Output the (x, y) coordinate of the center of the cell containing the given text.  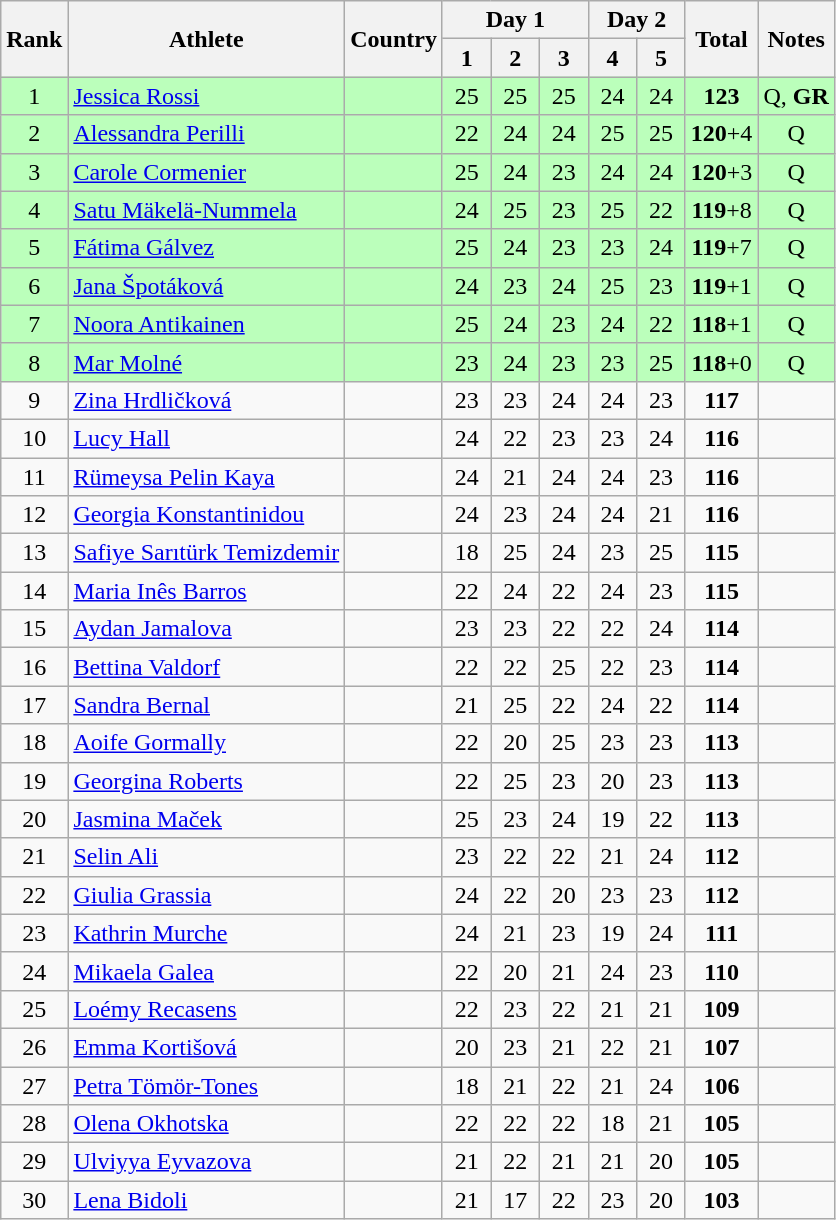
117 (722, 400)
27 (34, 1085)
Zina Hrdličková (206, 400)
8 (34, 362)
Maria Inês Barros (206, 591)
Emma Kortišová (206, 1047)
106 (722, 1085)
Mikaela Galea (206, 971)
Safiye Sarıtürk Temizdemir (206, 553)
Athlete (206, 39)
109 (722, 1009)
Q, GR (796, 96)
Jessica Rossi (206, 96)
119+7 (722, 248)
119+8 (722, 210)
Rank (34, 39)
103 (722, 1200)
7 (34, 324)
Aydan Jamalova (206, 629)
Georgina Roberts (206, 781)
30 (34, 1200)
119+1 (722, 286)
Aoife Gormally (206, 743)
Ulviyya Eyvazova (206, 1162)
11 (34, 477)
10 (34, 438)
14 (34, 591)
Day 1 (515, 20)
12 (34, 515)
Lucy Hall (206, 438)
28 (34, 1124)
6 (34, 286)
Jana Špotáková (206, 286)
Jasmina Maček (206, 819)
Lena Bidoli (206, 1200)
Sandra Bernal (206, 705)
16 (34, 667)
Loémy Recasens (206, 1009)
118+0 (722, 362)
118+1 (722, 324)
Giulia Grassia (206, 895)
13 (34, 553)
29 (34, 1162)
107 (722, 1047)
Bettina Valdorf (206, 667)
123 (722, 96)
Petra Tömör-Tones (206, 1085)
9 (34, 400)
15 (34, 629)
Satu Mäkelä-Nummela (206, 210)
Mar Molné (206, 362)
Fátima Gálvez (206, 248)
Rümeysa Pelin Kaya (206, 477)
26 (34, 1047)
Country (394, 39)
Alessandra Perilli (206, 134)
120+4 (722, 134)
Notes (796, 39)
120+3 (722, 172)
Georgia Konstantinidou (206, 515)
Olena Okhotska (206, 1124)
111 (722, 933)
Selin Ali (206, 857)
Carole Cormenier (206, 172)
Total (722, 39)
Kathrin Murche (206, 933)
110 (722, 971)
Day 2 (636, 20)
Noora Antikainen (206, 324)
